Provide the [x, y] coordinate of the cell's center where the given text is located.  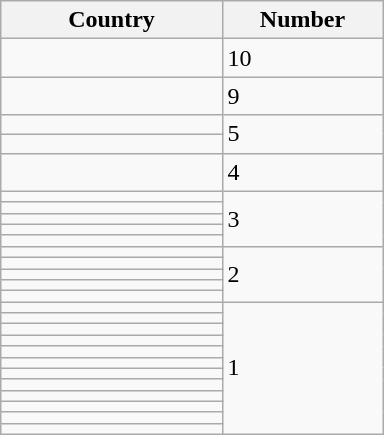
4 [302, 172]
10 [302, 58]
3 [302, 218]
Number [302, 20]
5 [302, 134]
1 [302, 368]
Country [112, 20]
9 [302, 96]
2 [302, 274]
